For the text-containing cell, return its midpoint in [X, Y] coordinate format. 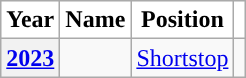
Position [182, 20]
Shortstop [182, 58]
2023 [30, 58]
Year [30, 20]
Name [96, 20]
